Detect which cell encompasses the target text, then output its [x, y] center coordinate. 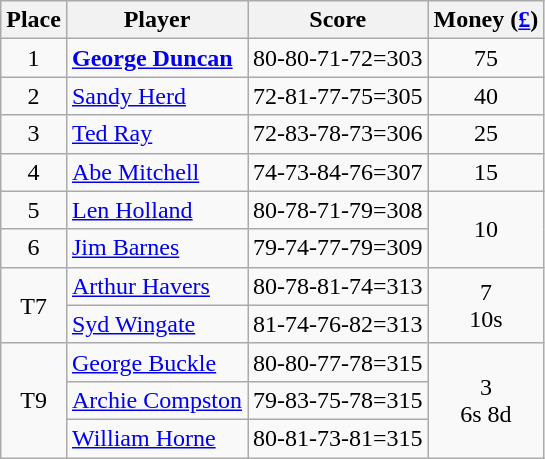
Syd Wingate [156, 324]
Jim Barnes [156, 248]
Abe Mitchell [156, 172]
2 [34, 96]
3 [34, 134]
Money (£) [486, 20]
10 [486, 229]
72-83-78-73=306 [338, 134]
36s 8d [486, 400]
80-80-77-78=315 [338, 362]
William Horne [156, 438]
74-73-84-76=307 [338, 172]
6 [34, 248]
George Buckle [156, 362]
81-74-76-82=313 [338, 324]
25 [486, 134]
Arthur Havers [156, 286]
Score [338, 20]
T9 [34, 400]
5 [34, 210]
79-74-77-79=309 [338, 248]
Sandy Herd [156, 96]
80-78-71-79=308 [338, 210]
George Duncan [156, 58]
79-83-75-78=315 [338, 400]
80-81-73-81=315 [338, 438]
Len Holland [156, 210]
T7 [34, 305]
80-78-81-74=313 [338, 286]
Archie Compston [156, 400]
1 [34, 58]
Place [34, 20]
710s [486, 305]
40 [486, 96]
Ted Ray [156, 134]
80-80-71-72=303 [338, 58]
4 [34, 172]
72-81-77-75=305 [338, 96]
15 [486, 172]
Player [156, 20]
75 [486, 58]
